Determine the [X, Y] coordinate at the center of the cell enclosing the given text.  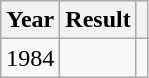
Result [98, 20]
1984 [30, 58]
Year [30, 20]
